Capture the cell that displays the provided text and extract its [X, Y] central coordinate. 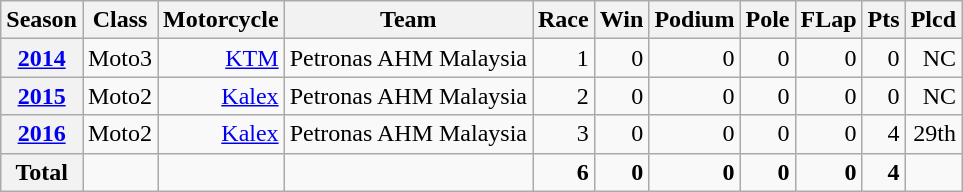
1 [563, 58]
Team [408, 20]
FLap [828, 20]
Class [120, 20]
KTM [222, 58]
29th [933, 134]
6 [563, 172]
2015 [42, 96]
Pts [884, 20]
2 [563, 96]
Plcd [933, 20]
Podium [694, 20]
2016 [42, 134]
Motorcycle [222, 20]
Total [42, 172]
Season [42, 20]
3 [563, 134]
Pole [768, 20]
Race [563, 20]
2014 [42, 58]
Win [622, 20]
Moto3 [120, 58]
